Output the [X, Y] coordinate of the center of the cell containing the given text.  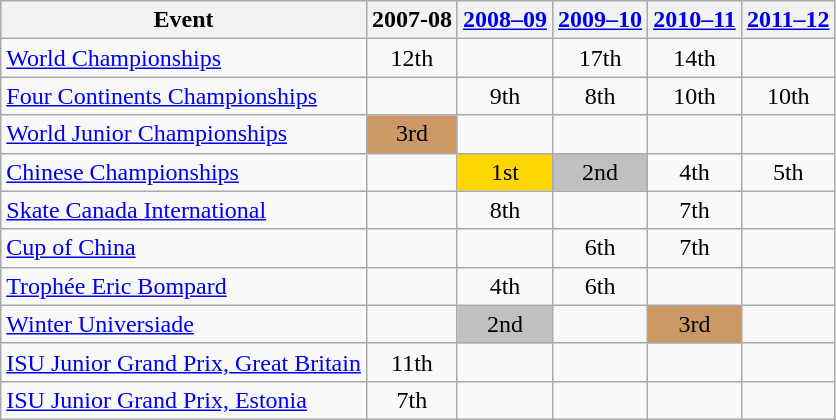
Winter Universiade [184, 324]
12th [412, 58]
2009–10 [600, 20]
2011–12 [788, 20]
Trophée Eric Bompard [184, 286]
ISU Junior Grand Prix, Great Britain [184, 362]
17th [600, 58]
11th [412, 362]
9th [504, 96]
Cup of China [184, 248]
Chinese Championships [184, 172]
ISU Junior Grand Prix, Estonia [184, 400]
2010–11 [695, 20]
Four Continents Championships [184, 96]
World Championships [184, 58]
1st [504, 172]
Skate Canada International [184, 210]
2008–09 [504, 20]
5th [788, 172]
14th [695, 58]
World Junior Championships [184, 134]
2007-08 [412, 20]
Event [184, 20]
